Return the (x, y) coordinate for the center point of the cell that contains the specified text.  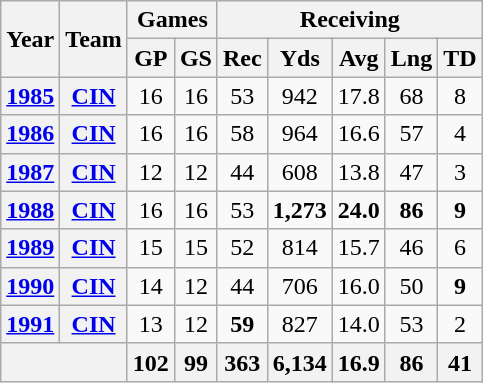
14 (150, 286)
706 (300, 286)
1986 (30, 134)
1987 (30, 172)
827 (300, 324)
16.6 (358, 134)
964 (300, 134)
99 (196, 362)
TD (460, 58)
47 (411, 172)
17.8 (358, 96)
Receiving (350, 20)
1,273 (300, 210)
14.0 (358, 324)
4 (460, 134)
GS (196, 58)
3 (460, 172)
102 (150, 362)
1989 (30, 248)
Avg (358, 58)
608 (300, 172)
13.8 (358, 172)
1990 (30, 286)
942 (300, 96)
57 (411, 134)
814 (300, 248)
Lng (411, 58)
Year (30, 39)
GP (150, 58)
1985 (30, 96)
13 (150, 324)
16.0 (358, 286)
2 (460, 324)
1988 (30, 210)
41 (460, 362)
15.7 (358, 248)
6 (460, 248)
52 (242, 248)
50 (411, 286)
46 (411, 248)
Yds (300, 58)
1991 (30, 324)
58 (242, 134)
8 (460, 96)
363 (242, 362)
Rec (242, 58)
24.0 (358, 210)
59 (242, 324)
68 (411, 96)
16.9 (358, 362)
6,134 (300, 362)
Team (94, 39)
Games (172, 20)
